Scan for the cell matching the given text and deliver its (X, Y) coordinate at center. 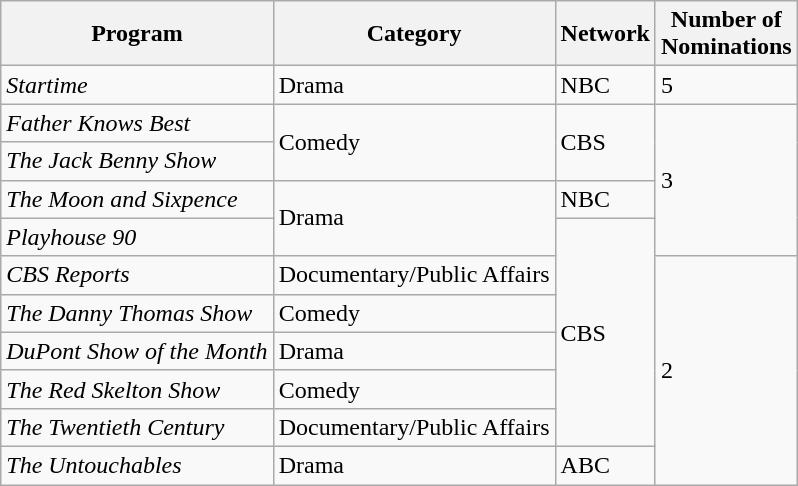
ABC (605, 465)
DuPont Show of the Month (137, 351)
The Untouchables (137, 465)
Startime (137, 85)
Playhouse 90 (137, 237)
Father Knows Best (137, 123)
Program (137, 34)
The Jack Benny Show (137, 161)
The Red Skelton Show (137, 389)
CBS Reports (137, 275)
5 (726, 85)
2 (726, 370)
Network (605, 34)
The Danny Thomas Show (137, 313)
The Moon and Sixpence (137, 199)
3 (726, 180)
The Twentieth Century (137, 427)
Number ofNominations (726, 34)
Category (414, 34)
